From the cell containing the given text, extract its center point as (X, Y) coordinate. 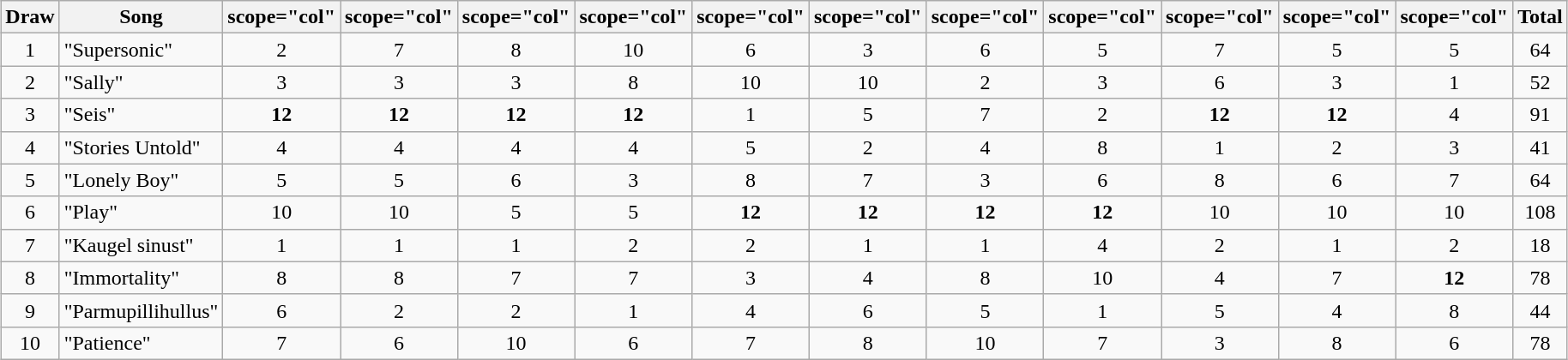
"Lonely Boy" (141, 180)
Song (141, 17)
"Seis" (141, 115)
"Play" (141, 213)
9 (30, 310)
18 (1541, 245)
Total (1541, 17)
41 (1541, 147)
108 (1541, 213)
91 (1541, 115)
"Stories Untold" (141, 147)
"Parmupillihullus" (141, 310)
"Sally" (141, 82)
"Kaugel sinust" (141, 245)
"Supersonic" (141, 50)
44 (1541, 310)
52 (1541, 82)
Draw (30, 17)
"Immortality" (141, 278)
"Patience" (141, 343)
